Scan for the cell matching the given text and deliver its (X, Y) coordinate at center. 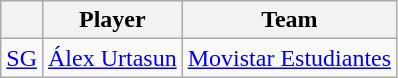
Player (112, 20)
Álex Urtasun (112, 58)
SG (22, 58)
Movistar Estudiantes (289, 58)
Team (289, 20)
